Find where the given text appears and provide that cell's center as [x, y] coordinate. 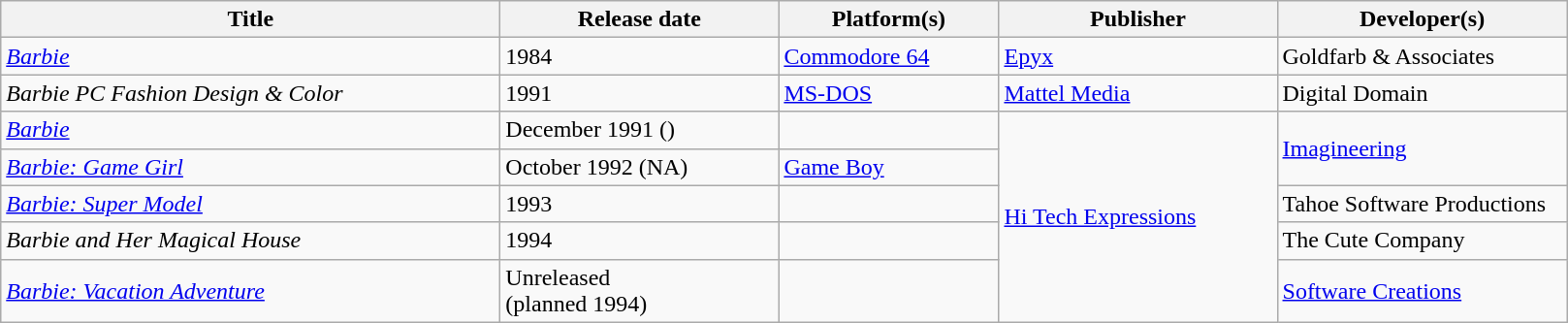
Barbie: Super Model [250, 204]
Developer(s) [1422, 19]
Tahoe Software Productions [1422, 204]
Imagineering [1422, 148]
Commodore 64 [888, 56]
Barbie: Vacation Adventure [250, 291]
Release date [640, 19]
MS-DOS [888, 93]
Barbie and Her Magical House [250, 241]
1993 [640, 204]
Publisher [1138, 19]
Title [250, 19]
1994 [640, 241]
Digital Domain [1422, 93]
Epyx [1138, 56]
December 1991 () [640, 130]
Hi Tech Expressions [1138, 217]
October 1992 (NA) [640, 167]
Goldfarb & Associates [1422, 56]
1984 [640, 56]
Game Boy [888, 167]
Barbie: Game Girl [250, 167]
Barbie PC Fashion Design & Color [250, 93]
Unreleased(planned 1994) [640, 291]
Mattel Media [1138, 93]
Platform(s) [888, 19]
Software Creations [1422, 291]
1991 [640, 93]
The Cute Company [1422, 241]
